Return (X, Y) of the center of cell containing provided text 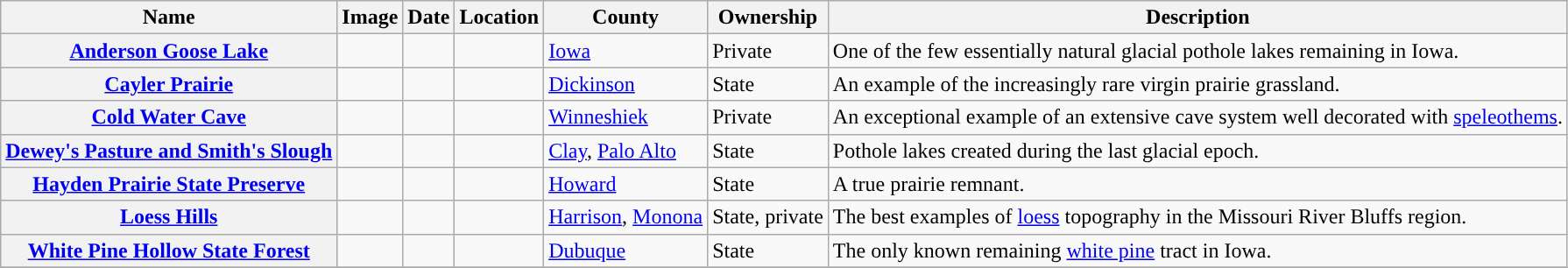
The best examples of loess topography in the Missouri River Bluffs region. (1197, 217)
Hayden Prairie State Preserve (169, 184)
Harrison, Monona (625, 217)
Winneshiek (625, 117)
Clay, Palo Alto (625, 151)
State, private (768, 217)
Iowa (625, 51)
An exceptional example of an extensive cave system well decorated with speleothems. (1197, 117)
Name (169, 18)
Pothole lakes created during the last glacial epoch. (1197, 151)
Anderson Goose Lake (169, 51)
Ownership (768, 18)
Howard (625, 184)
Location (499, 18)
Loess Hills (169, 217)
Date (429, 18)
White Pine Hollow State Forest (169, 250)
Cold Water Cave (169, 117)
Dickinson (625, 84)
A true prairie remnant. (1197, 184)
One of the few essentially natural glacial pothole lakes remaining in Iowa. (1197, 51)
County (625, 18)
Dubuque (625, 250)
Dewey's Pasture and Smith's Slough (169, 151)
Description (1197, 18)
The only known remaining white pine tract in Iowa. (1197, 250)
Cayler Prairie (169, 84)
An example of the increasingly rare virgin prairie grassland. (1197, 84)
Image (370, 18)
